For the text-containing cell, return its midpoint in [x, y] coordinate format. 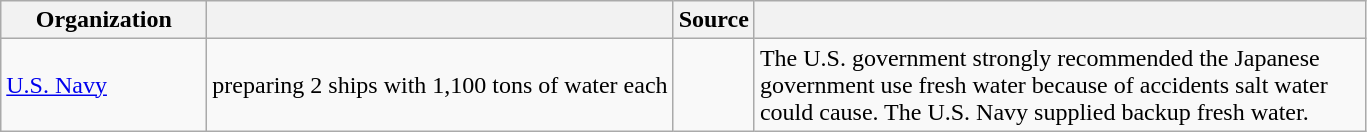
U.S. Navy [104, 85]
Organization [104, 20]
Source [714, 20]
preparing 2 ships with 1,100 tons of water each [440, 85]
